Return the (x, y) coordinate for the center point of the cell that contains the specified text.  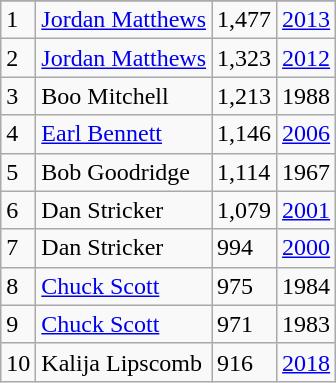
1984 (306, 286)
2001 (306, 210)
2012 (306, 58)
Kalija Lipscomb (124, 362)
2018 (306, 362)
975 (244, 286)
4 (18, 134)
1,146 (244, 134)
Bob Goodridge (124, 172)
1,213 (244, 96)
1,323 (244, 58)
1967 (306, 172)
Earl Bennett (124, 134)
2 (18, 58)
2013 (306, 20)
1,114 (244, 172)
1,079 (244, 210)
Boo Mitchell (124, 96)
5 (18, 172)
3 (18, 96)
1988 (306, 96)
1,477 (244, 20)
994 (244, 248)
916 (244, 362)
2006 (306, 134)
7 (18, 248)
2000 (306, 248)
971 (244, 324)
1983 (306, 324)
9 (18, 324)
8 (18, 286)
10 (18, 362)
1 (18, 20)
6 (18, 210)
